Provide the (X, Y) coordinate of the cell's center where the given text is located.  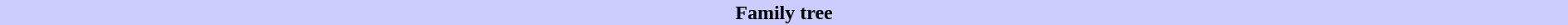
Family tree (784, 12)
